Pinpoint the cell where the given text exists, returning its [x, y] midpoint coordinate. 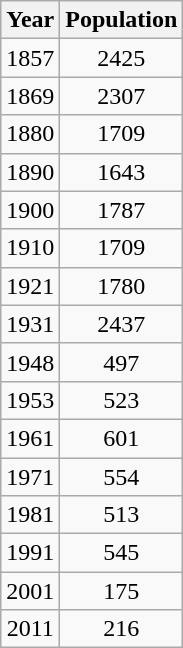
1890 [30, 172]
1643 [122, 172]
1948 [30, 362]
1857 [30, 58]
1910 [30, 248]
1880 [30, 134]
1931 [30, 324]
1961 [30, 438]
1953 [30, 400]
1921 [30, 286]
1780 [122, 286]
1900 [30, 210]
2011 [30, 629]
2001 [30, 591]
513 [122, 515]
523 [122, 400]
Population [122, 20]
1787 [122, 210]
Year [30, 20]
175 [122, 591]
216 [122, 629]
1869 [30, 96]
554 [122, 477]
1991 [30, 553]
2437 [122, 324]
601 [122, 438]
2425 [122, 58]
1971 [30, 477]
497 [122, 362]
545 [122, 553]
1981 [30, 515]
2307 [122, 96]
